Extract the (X, Y) coordinate from the center of the cell holding the provided text.  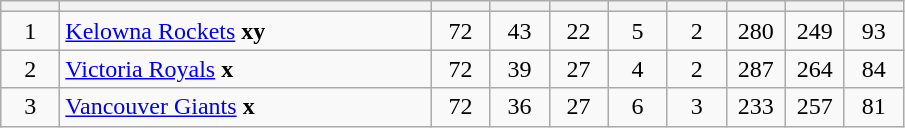
6 (638, 107)
5 (638, 31)
Victoria Royals x (246, 69)
84 (874, 69)
233 (756, 107)
287 (756, 69)
81 (874, 107)
257 (814, 107)
Kelowna Rockets xy (246, 31)
36 (520, 107)
264 (814, 69)
Vancouver Giants x (246, 107)
249 (814, 31)
22 (578, 31)
43 (520, 31)
280 (756, 31)
39 (520, 69)
93 (874, 31)
1 (30, 31)
4 (638, 69)
